For the text-containing cell, return its midpoint in [x, y] coordinate format. 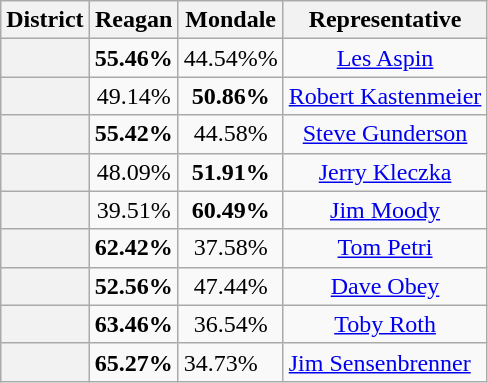
50.86% [230, 96]
37.58% [230, 248]
Jim Sensenbrenner [385, 362]
36.54% [230, 324]
47.44% [230, 286]
44.58% [230, 134]
49.14% [134, 96]
Dave Obey [385, 286]
62.42% [134, 248]
Jerry Kleczka [385, 172]
55.46% [134, 58]
55.42% [134, 134]
Robert Kastenmeier [385, 96]
Toby Roth [385, 324]
63.46% [134, 324]
44.54%% [230, 58]
Steve Gunderson [385, 134]
District [45, 20]
Jim Moody [385, 210]
51.91% [230, 172]
34.73% [230, 362]
48.09% [134, 172]
60.49% [230, 210]
Tom Petri [385, 248]
52.56% [134, 286]
Les Aspin [385, 58]
Representative [385, 20]
39.51% [134, 210]
65.27% [134, 362]
Mondale [230, 20]
Reagan [134, 20]
